Locate the cell with the specified text and output its [X, Y] center coordinate. 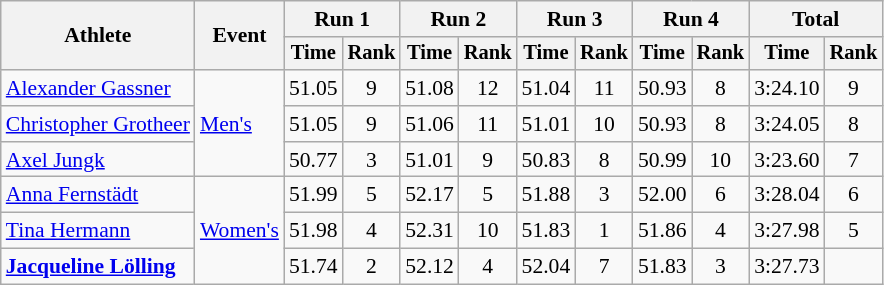
51.86 [662, 231]
Run 2 [458, 19]
Event [240, 36]
52.12 [430, 267]
12 [488, 88]
50.83 [546, 160]
Jacqueline Lölling [98, 267]
Run 3 [575, 19]
3:27.98 [786, 231]
51.88 [546, 195]
Axel Jungk [98, 160]
Anna Fernstädt [98, 195]
1 [604, 231]
Alexander Gassner [98, 88]
Total [816, 19]
51.08 [430, 88]
3:27.73 [786, 267]
52.04 [546, 267]
51.98 [314, 231]
3:24.05 [786, 124]
Athlete [98, 36]
50.77 [314, 160]
51.04 [546, 88]
Men's [240, 124]
51.06 [430, 124]
52.17 [430, 195]
3:28.04 [786, 195]
51.74 [314, 267]
52.31 [430, 231]
50.99 [662, 160]
52.00 [662, 195]
Women's [240, 230]
Run 1 [342, 19]
3:24.10 [786, 88]
Run 4 [691, 19]
Christopher Grotheer [98, 124]
3:23.60 [786, 160]
2 [372, 267]
Tina Hermann [98, 231]
51.99 [314, 195]
